From the cell containing the given text, extract its center point as (X, Y) coordinate. 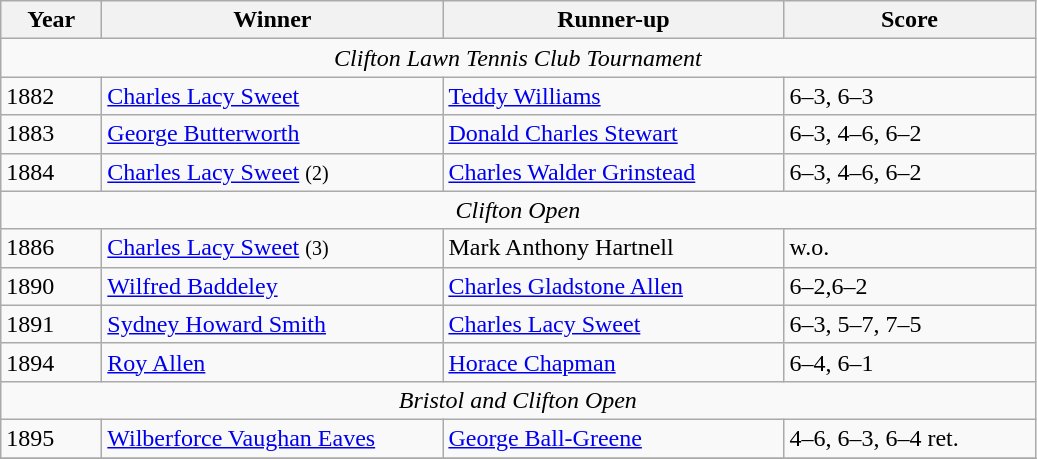
6–3, 5–7, 7–5 (910, 324)
Charles Lacy Sweet (3) (272, 248)
6–2,6–2 (910, 286)
Charles Gladstone Allen (614, 286)
Score (910, 20)
1884 (52, 172)
Teddy Williams (614, 96)
6–3, 6–3 (910, 96)
1882 (52, 96)
Horace Chapman (614, 362)
Donald Charles Stewart (614, 134)
Bristol and Clifton Open (518, 400)
1886 (52, 248)
Roy Allen (272, 362)
1890 (52, 286)
1883 (52, 134)
Year (52, 20)
Charles Lacy Sweet (2) (272, 172)
Mark Anthony Hartnell (614, 248)
Sydney Howard Smith (272, 324)
1891 (52, 324)
Wilfred Baddeley (272, 286)
Clifton Lawn Tennis Club Tournament (518, 58)
George Ball-Greene (614, 438)
6–4, 6–1 (910, 362)
Wilberforce Vaughan Eaves (272, 438)
4–6, 6–3, 6–4 ret. (910, 438)
Clifton Open (518, 210)
Charles Walder Grinstead (614, 172)
1895 (52, 438)
w.o. (910, 248)
Winner (272, 20)
Runner-up (614, 20)
George Butterworth (272, 134)
1894 (52, 362)
